From the cell containing the given text, extract its center point as [X, Y] coordinate. 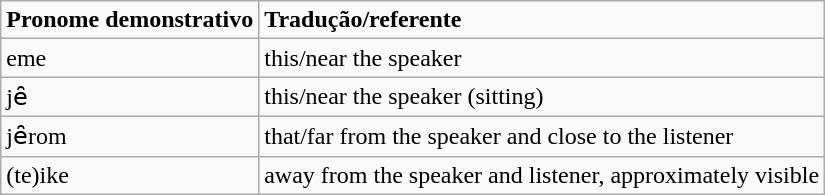
jȇrom [130, 136]
this/near the speaker (sitting) [542, 97]
this/near the speaker [542, 58]
eme [130, 58]
away from the speaker and listener, approximately visible [542, 175]
jȇ [130, 97]
Tradução/referente [542, 20]
that/far from the speaker and close to the listener [542, 136]
Pronome demonstrativo [130, 20]
(te)ike [130, 175]
